Extract the (x, y) coordinate from the center of the cell holding the provided text.  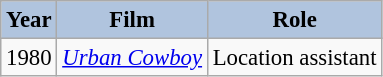
Urban Cowboy (132, 58)
1980 (29, 58)
Role (294, 20)
Year (29, 20)
Film (132, 20)
Location assistant (294, 58)
